Detect which cell encompasses the target text, then output its (X, Y) center coordinate. 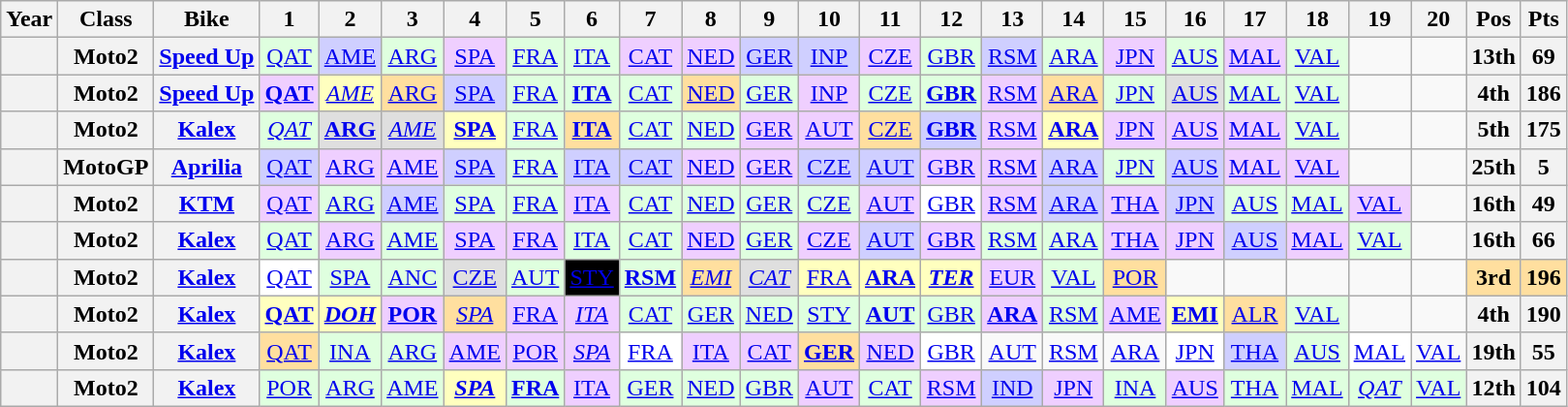
DOH (350, 314)
20 (1439, 19)
3rd (1493, 277)
ALR (1254, 314)
196 (1544, 277)
190 (1544, 314)
13 (1013, 19)
11 (891, 19)
Year (29, 19)
16 (1195, 19)
49 (1544, 203)
2 (350, 19)
Class (107, 19)
17 (1254, 19)
66 (1544, 240)
Pos (1493, 19)
104 (1544, 388)
19th (1493, 351)
TER (951, 277)
IND (1013, 388)
12th (1493, 388)
10 (829, 19)
Bike (207, 19)
ANC (413, 277)
3 (413, 19)
69 (1544, 56)
175 (1544, 130)
1 (289, 19)
EUR (1013, 277)
15 (1135, 19)
25th (1493, 167)
4 (475, 19)
14 (1073, 19)
18 (1317, 19)
KTM (207, 203)
12 (951, 19)
Pts (1544, 19)
186 (1544, 93)
6 (592, 19)
Aprilia (207, 167)
7 (650, 19)
5th (1493, 130)
19 (1379, 19)
55 (1544, 351)
9 (769, 19)
13th (1493, 56)
8 (711, 19)
MotoGP (107, 167)
